Return [x, y] of the center of cell containing provided text 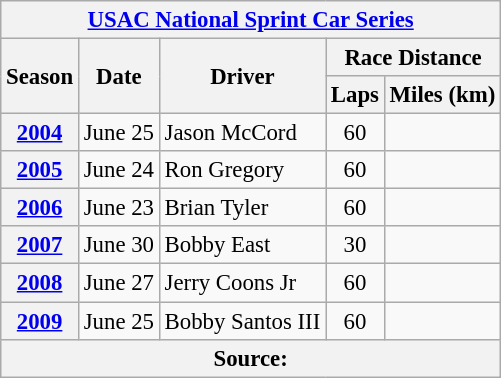
Bobby Santos III [242, 321]
2009 [40, 321]
Source: [251, 358]
Date [118, 76]
Season [40, 76]
Jason McCord [242, 133]
2006 [40, 208]
30 [356, 245]
June 27 [118, 283]
Jerry Coons Jr [242, 283]
Brian Tyler [242, 208]
Miles (km) [442, 95]
USAC National Sprint Car Series [251, 20]
June 23 [118, 208]
2007 [40, 245]
Driver [242, 76]
2005 [40, 170]
Ron Gregory [242, 170]
June 24 [118, 170]
Laps [356, 95]
Bobby East [242, 245]
2008 [40, 283]
2004 [40, 133]
June 30 [118, 245]
Race Distance [414, 58]
